From the cell containing the given text, extract its center point as (x, y) coordinate. 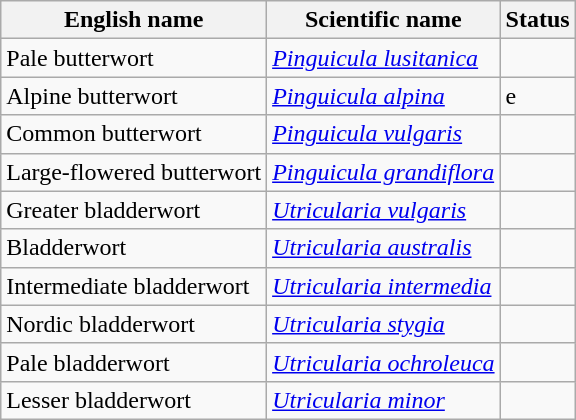
Pinguicula lusitanica (384, 58)
Utricularia australis (384, 248)
Utricularia ochroleuca (384, 362)
Status (538, 20)
e (538, 96)
Pale butterwort (134, 58)
Pinguicula alpina (384, 96)
Common butterwort (134, 134)
English name (134, 20)
Pinguicula grandiflora (384, 172)
Lesser bladderwort (134, 400)
Utricularia vulgaris (384, 210)
Bladderwort (134, 248)
Scientific name (384, 20)
Pale bladderwort (134, 362)
Greater bladderwort (134, 210)
Utricularia intermedia (384, 286)
Large-flowered butterwort (134, 172)
Utricularia minor (384, 400)
Intermediate bladderwort (134, 286)
Alpine butterwort (134, 96)
Pinguicula vulgaris (384, 134)
Utricularia stygia (384, 324)
Nordic bladderwort (134, 324)
